Return the (x, y) coordinate for the center point of the cell that contains the specified text.  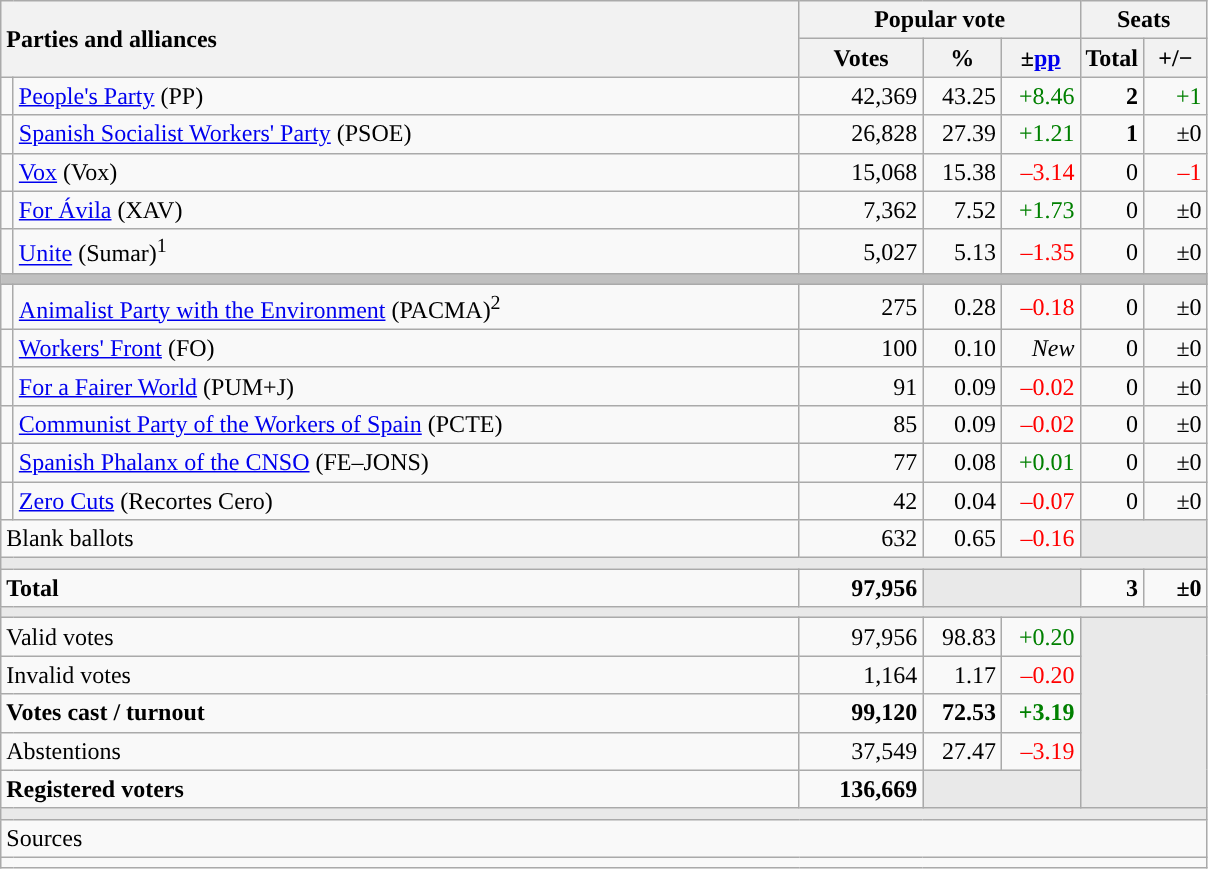
–0.16 (1040, 539)
Votes (861, 58)
27.47 (962, 751)
0.65 (962, 539)
5,027 (861, 252)
632 (861, 539)
85 (861, 424)
People's Party (PP) (406, 96)
±pp (1040, 58)
0.04 (962, 501)
42,369 (861, 96)
91 (861, 386)
–0.18 (1040, 308)
Popular vote (940, 20)
5.13 (962, 252)
Animalist Party with the Environment (PACMA)2 (406, 308)
New (1040, 348)
Workers' Front (FO) (406, 348)
Sources (604, 838)
–1 (1176, 172)
Votes cast / turnout (400, 713)
0.10 (962, 348)
–3.14 (1040, 172)
+1.73 (1040, 210)
136,669 (861, 789)
15,068 (861, 172)
Spanish Phalanx of the CNSO (FE–JONS) (406, 462)
Vox (Vox) (406, 172)
275 (861, 308)
For Ávila (XAV) (406, 210)
100 (861, 348)
–0.07 (1040, 501)
77 (861, 462)
Abstentions (400, 751)
+1 (1176, 96)
% (962, 58)
1.17 (962, 675)
–0.20 (1040, 675)
+8.46 (1040, 96)
0.08 (962, 462)
For a Fairer World (PUM+J) (406, 386)
27.39 (962, 134)
0.28 (962, 308)
Zero Cuts (Recortes Cero) (406, 501)
15.38 (962, 172)
99,120 (861, 713)
–1.35 (1040, 252)
26,828 (861, 134)
42 (861, 501)
Blank ballots (400, 539)
Invalid votes (400, 675)
3 (1112, 588)
Registered voters (400, 789)
Parties and alliances (400, 39)
72.53 (962, 713)
Valid votes (400, 637)
2 (1112, 96)
Unite (Sumar)1 (406, 252)
+0.20 (1040, 637)
+/− (1176, 58)
7.52 (962, 210)
Seats (1144, 20)
+3.19 (1040, 713)
1,164 (861, 675)
1 (1112, 134)
Communist Party of the Workers of Spain (PCTE) (406, 424)
98.83 (962, 637)
7,362 (861, 210)
+0.01 (1040, 462)
+1.21 (1040, 134)
Spanish Socialist Workers' Party (PSOE) (406, 134)
–3.19 (1040, 751)
43.25 (962, 96)
37,549 (861, 751)
